Extract the [X, Y] coordinate from the center of the cell holding the provided text.  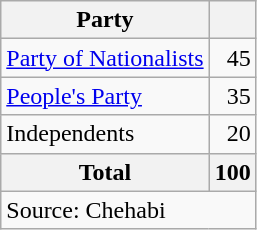
45 [232, 58]
20 [232, 134]
Independents [105, 134]
Source: Chehabi [128, 210]
Party of Nationalists [105, 58]
Total [105, 172]
People's Party [105, 96]
100 [232, 172]
Party [105, 20]
35 [232, 96]
